Determine the [x, y] coordinate at the center of the cell enclosing the given text.  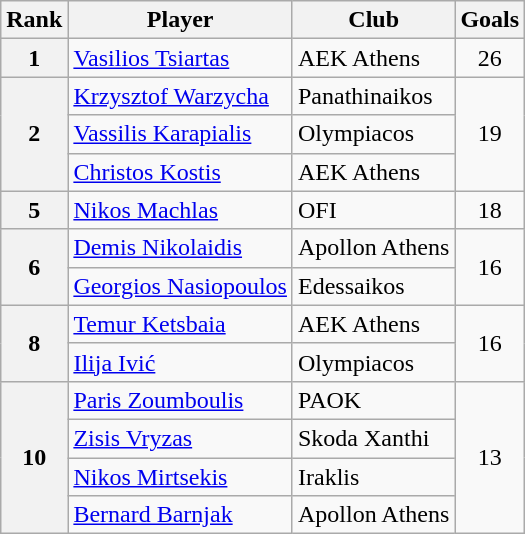
Player [180, 20]
Vasilios Tsiartas [180, 58]
Rank [34, 20]
Vassilis Karapialis [180, 134]
19 [490, 134]
5 [34, 210]
Christos Kostis [180, 172]
Demis Nikolaidis [180, 248]
Temur Ketsbaia [180, 324]
Panathinaikos [373, 96]
Krzysztof Warzycha [180, 96]
10 [34, 457]
Paris Zoumboulis [180, 400]
1 [34, 58]
Georgios Nasiopoulos [180, 286]
PAOK [373, 400]
Skoda Xanthi [373, 438]
Nikos Machlas [180, 210]
8 [34, 343]
OFI [373, 210]
Bernard Barnjak [180, 515]
2 [34, 134]
Club [373, 20]
13 [490, 457]
Iraklis [373, 477]
Ilija Ivić [180, 362]
18 [490, 210]
6 [34, 267]
26 [490, 58]
Goals [490, 20]
Zisis Vryzas [180, 438]
Nikos Mirtsekis [180, 477]
Edessaikos [373, 286]
